Capture the cell that displays the provided text and extract its (x, y) central coordinate. 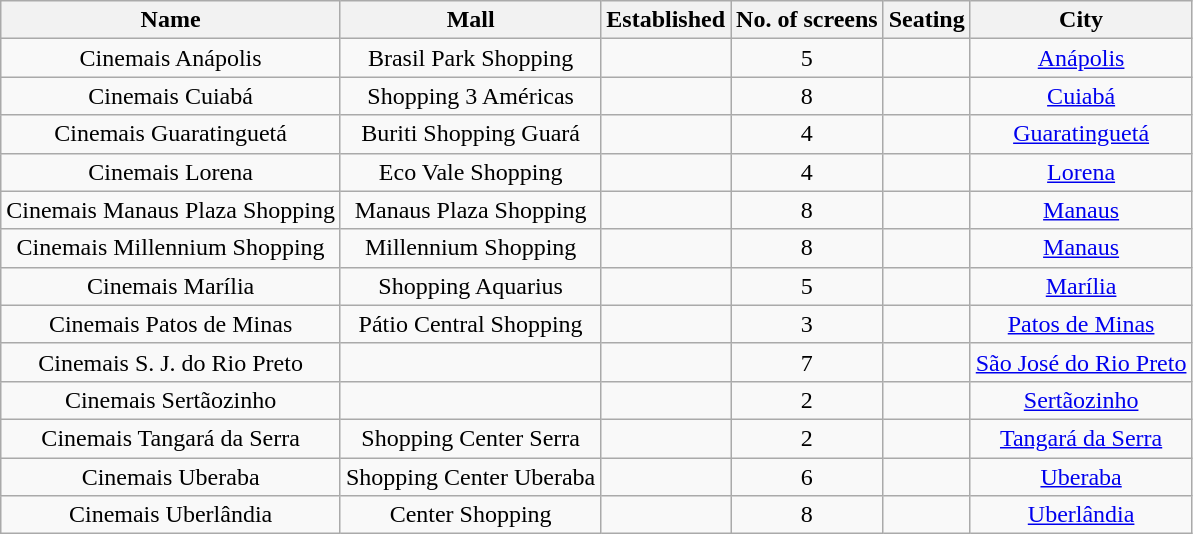
3 (808, 324)
Cuiabá (1081, 96)
Shopping 3 Américas (470, 96)
Brasil Park Shopping (470, 58)
Cinemais Sertãozinho (171, 400)
Cinemais Marília (171, 286)
Shopping Center Serra (470, 438)
Lorena (1081, 172)
Cinemais Patos de Minas (171, 324)
Shopping Aquarius (470, 286)
Guaratinguetá (1081, 134)
Tangará da Serra (1081, 438)
Cinemais S. J. do Rio Preto (171, 362)
Manaus Plaza Shopping (470, 210)
Eco Vale Shopping (470, 172)
Center Shopping (470, 515)
Anápolis (1081, 58)
Marília (1081, 286)
Cinemais Cuiabá (171, 96)
City (1081, 20)
Cinemais Guaratinguetá (171, 134)
Uberaba (1081, 477)
Shopping Center Uberaba (470, 477)
Cinemais Lorena (171, 172)
Patos de Minas (1081, 324)
6 (808, 477)
Pátio Central Shopping (470, 324)
No. of screens (808, 20)
Buriti Shopping Guará (470, 134)
Cinemais Uberaba (171, 477)
Mall (470, 20)
Name (171, 20)
Sertãozinho (1081, 400)
São José do Rio Preto (1081, 362)
Cinemais Manaus Plaza Shopping (171, 210)
Millennium Shopping (470, 248)
Cinemais Uberlândia (171, 515)
7 (808, 362)
Uberlândia (1081, 515)
Established (666, 20)
Cinemais Tangará da Serra (171, 438)
Cinemais Anápolis (171, 58)
Cinemais Millennium Shopping (171, 248)
Seating (926, 20)
